Pinpoint the cell where the given text exists, returning its [x, y] midpoint coordinate. 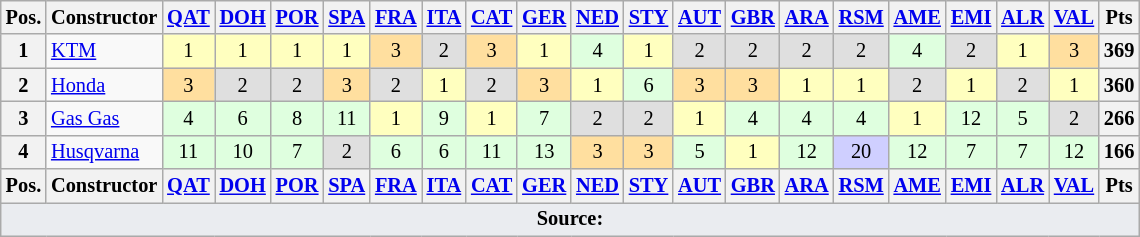
9 [444, 118]
360 [1119, 85]
Honda [104, 85]
369 [1119, 51]
Gas Gas [104, 118]
Husqvarna [104, 152]
8 [298, 118]
20 [862, 152]
166 [1119, 152]
266 [1119, 118]
10 [243, 152]
Source: [570, 219]
13 [544, 152]
KTM [104, 51]
